For the text-containing cell, return its midpoint in (x, y) coordinate format. 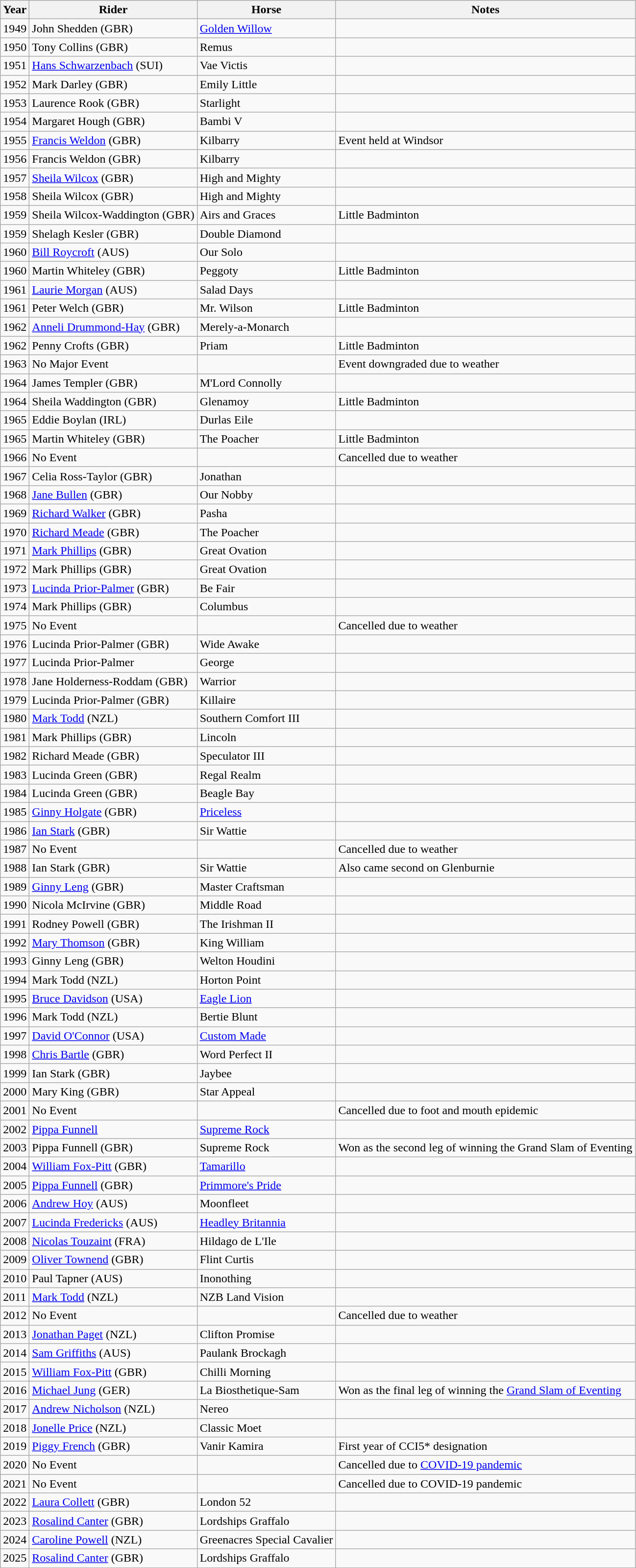
1992 (15, 943)
Jonelle Price (NZL) (113, 1428)
Primmore's Pride (267, 1185)
Bruce Davidson (USA) (113, 998)
Ginny Holgate (GBR) (113, 812)
1950 (15, 47)
1990 (15, 905)
2014 (15, 1353)
1952 (15, 84)
1953 (15, 103)
Flint Curtis (267, 1260)
2013 (15, 1334)
2004 (15, 1167)
Headley Britannia (267, 1222)
1969 (15, 513)
Oliver Townend (GBR) (113, 1260)
Airs and Graces (267, 215)
1986 (15, 831)
Rider (113, 10)
Merely-a-Monarch (267, 327)
Lucinda Prior-Palmer (113, 663)
Glenamoy (267, 401)
1991 (15, 924)
Lucinda Fredericks (AUS) (113, 1222)
Mary Thomson (GBR) (113, 943)
1955 (15, 140)
Richard Walker (GBR) (113, 513)
First year of CCI5* designation (485, 1446)
Won as the final leg of winning the Grand Slam of Eventing (485, 1390)
1978 (15, 681)
James Templer (GBR) (113, 383)
Golden Willow (267, 28)
Vae Victis (267, 66)
Peggoty (267, 271)
Greenacres Special Cavalier (267, 1540)
Moonfleet (267, 1204)
2001 (15, 1110)
1998 (15, 1054)
2007 (15, 1222)
Nicola McIrvine (GBR) (113, 905)
1989 (15, 887)
1982 (15, 756)
La Biosthetique-Sam (267, 1390)
Sam Griffiths (AUS) (113, 1353)
1951 (15, 66)
Nicolas Touzaint (FRA) (113, 1241)
2018 (15, 1428)
Columbus (267, 607)
1972 (15, 570)
1997 (15, 1036)
1993 (15, 961)
Inonothing (267, 1278)
Starlight (267, 103)
Lincoln (267, 737)
2000 (15, 1092)
Durlas Eile (267, 420)
Double Diamond (267, 234)
Rodney Powell (GBR) (113, 924)
Year (15, 10)
Jonathan (267, 476)
Nereo (267, 1409)
King William (267, 943)
Andrew Hoy (AUS) (113, 1204)
Priam (267, 346)
Chilli Morning (267, 1371)
Jane Bullen (GBR) (113, 495)
Emily Little (267, 84)
Event downgraded due to weather (485, 364)
Also came second on Glenburnie (485, 868)
1971 (15, 551)
Caroline Powell (NZL) (113, 1540)
1966 (15, 457)
The Irishman II (267, 924)
Bambi V (267, 122)
1981 (15, 737)
No Major Event (113, 364)
1979 (15, 700)
Penny Crofts (GBR) (113, 346)
Hans Schwarzenbach (SUI) (113, 66)
Be Fair (267, 588)
Jaybee (267, 1073)
Vanir Kamira (267, 1446)
Shelagh Kesler (GBR) (113, 234)
2022 (15, 1502)
Priceless (267, 812)
1974 (15, 607)
2024 (15, 1540)
1995 (15, 998)
Horton Point (267, 980)
Andrew Nicholson (NZL) (113, 1409)
Chris Bartle (GBR) (113, 1054)
1975 (15, 625)
Laurence Rook (GBR) (113, 103)
Regal Realm (267, 774)
Middle Road (267, 905)
1970 (15, 532)
Pasha (267, 513)
2008 (15, 1241)
2023 (15, 1521)
2012 (15, 1316)
Peter Welch (GBR) (113, 308)
2005 (15, 1185)
1958 (15, 196)
1988 (15, 868)
Notes (485, 10)
1987 (15, 849)
Sheila Waddington (GBR) (113, 401)
2010 (15, 1278)
Laura Collett (GBR) (113, 1502)
2019 (15, 1446)
2006 (15, 1204)
1954 (15, 122)
Welton Houdini (267, 961)
1999 (15, 1073)
Piggy French (GBR) (113, 1446)
Mr. Wilson (267, 308)
2009 (15, 1260)
1994 (15, 980)
Beagle Bay (267, 793)
1957 (15, 177)
Our Nobby (267, 495)
NZB Land Vision (267, 1297)
2011 (15, 1297)
1956 (15, 159)
George (267, 663)
Mary King (GBR) (113, 1092)
1980 (15, 719)
Mark Darley (GBR) (113, 84)
Horse (267, 10)
Warrior (267, 681)
1968 (15, 495)
Star Appeal (267, 1092)
Tamarillo (267, 1167)
Salad Days (267, 290)
London 52 (267, 1502)
1976 (15, 644)
Jane Holderness-Roddam (GBR) (113, 681)
Southern Comfort III (267, 719)
Michael Jung (GER) (113, 1390)
Bertie Blunt (267, 1017)
2015 (15, 1371)
2017 (15, 1409)
Laurie Morgan (AUS) (113, 290)
John Shedden (GBR) (113, 28)
1949 (15, 28)
Jonathan Paget (NZL) (113, 1334)
Paulank Brockagh (267, 1353)
Cancelled due to foot and mouth epidemic (485, 1110)
Master Craftsman (267, 887)
Word Perfect II (267, 1054)
Classic Moet (267, 1428)
1973 (15, 588)
Celia Ross-Taylor (GBR) (113, 476)
1985 (15, 812)
Remus (267, 47)
Paul Tapner (AUS) (113, 1278)
Our Solo (267, 252)
1963 (15, 364)
Sheila Wilcox-Waddington (GBR) (113, 215)
1984 (15, 793)
M'Lord Connolly (267, 383)
Eagle Lion (267, 998)
1983 (15, 774)
Speculator III (267, 756)
David O'Connor (USA) (113, 1036)
2003 (15, 1148)
Event held at Windsor (485, 140)
Custom Made (267, 1036)
1967 (15, 476)
2020 (15, 1465)
Killaire (267, 700)
2002 (15, 1129)
2016 (15, 1390)
Won as the second leg of winning the Grand Slam of Eventing (485, 1148)
Pippa Funnell (113, 1129)
Tony Collins (GBR) (113, 47)
Anneli Drummond-Hay (GBR) (113, 327)
Eddie Boylan (IRL) (113, 420)
Bill Roycroft (AUS) (113, 252)
Wide Awake (267, 644)
2025 (15, 1558)
2021 (15, 1484)
Margaret Hough (GBR) (113, 122)
1996 (15, 1017)
1977 (15, 663)
Clifton Promise (267, 1334)
Hildago de L'Ile (267, 1241)
